Provide the [x, y] coordinate of the cell's center where the given text is located.  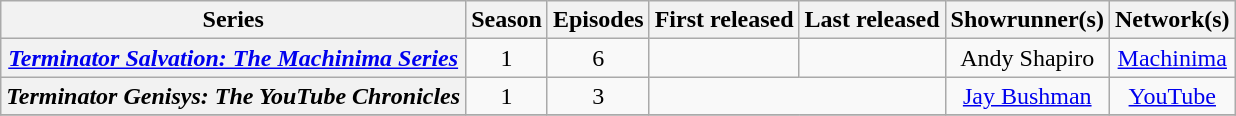
YouTube [1172, 96]
Terminator Salvation: The Machinima Series [234, 58]
First released [724, 20]
Season [507, 20]
3 [598, 96]
6 [598, 58]
Terminator Genisys: The YouTube Chronicles [234, 96]
Jay Bushman [1027, 96]
Andy Shapiro [1027, 58]
Series [234, 20]
Network(s) [1172, 20]
Machinima [1172, 58]
Showrunner(s) [1027, 20]
Last released [872, 20]
Episodes [598, 20]
